Locate the cell with the specified text and output its (X, Y) center coordinate. 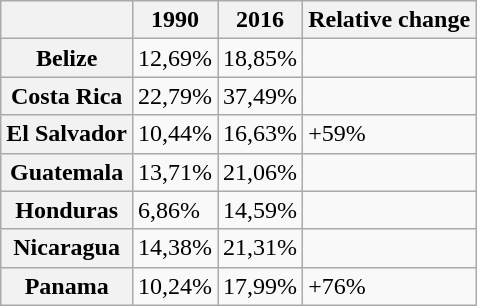
18,85% (260, 58)
14,59% (260, 210)
+76% (390, 286)
Guatemala (67, 172)
1990 (176, 20)
12,69% (176, 58)
Relative change (390, 20)
14,38% (176, 248)
Honduras (67, 210)
16,63% (260, 134)
Belize (67, 58)
+59% (390, 134)
13,71% (176, 172)
37,49% (260, 96)
17,99% (260, 286)
6,86% (176, 210)
21,06% (260, 172)
Costa Rica (67, 96)
22,79% (176, 96)
21,31% (260, 248)
Panama (67, 286)
Nicaragua (67, 248)
El Salvador (67, 134)
10,44% (176, 134)
10,24% (176, 286)
2016 (260, 20)
